Scan for the cell matching the given text and deliver its [X, Y] coordinate at center. 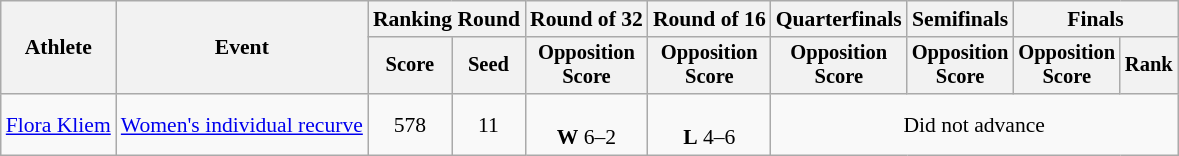
Athlete [58, 48]
Seed [488, 66]
Event [242, 48]
Semifinals [960, 19]
Round of 16 [710, 19]
578 [410, 124]
L 4–6 [710, 124]
W 6–2 [586, 124]
Finals [1095, 19]
Round of 32 [586, 19]
Quarterfinals [839, 19]
Did not advance [974, 124]
Flora Kliem [58, 124]
Women's individual recurve [242, 124]
Rank [1149, 66]
Ranking Round [446, 19]
Score [410, 66]
11 [488, 124]
